From the cell containing the given text, extract its center point as [x, y] coordinate. 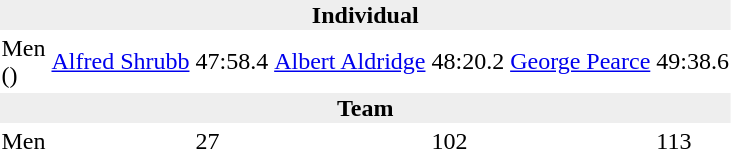
48:20.2 [468, 62]
Albert Aldridge [350, 62]
Alfred Shrubb [120, 62]
47:58.4 [232, 62]
George Pearce [580, 62]
Team [365, 108]
Individual [365, 15]
Men() [24, 62]
49:38.6 [693, 62]
